Pinpoint the cell where the given text exists, returning its (X, Y) midpoint coordinate. 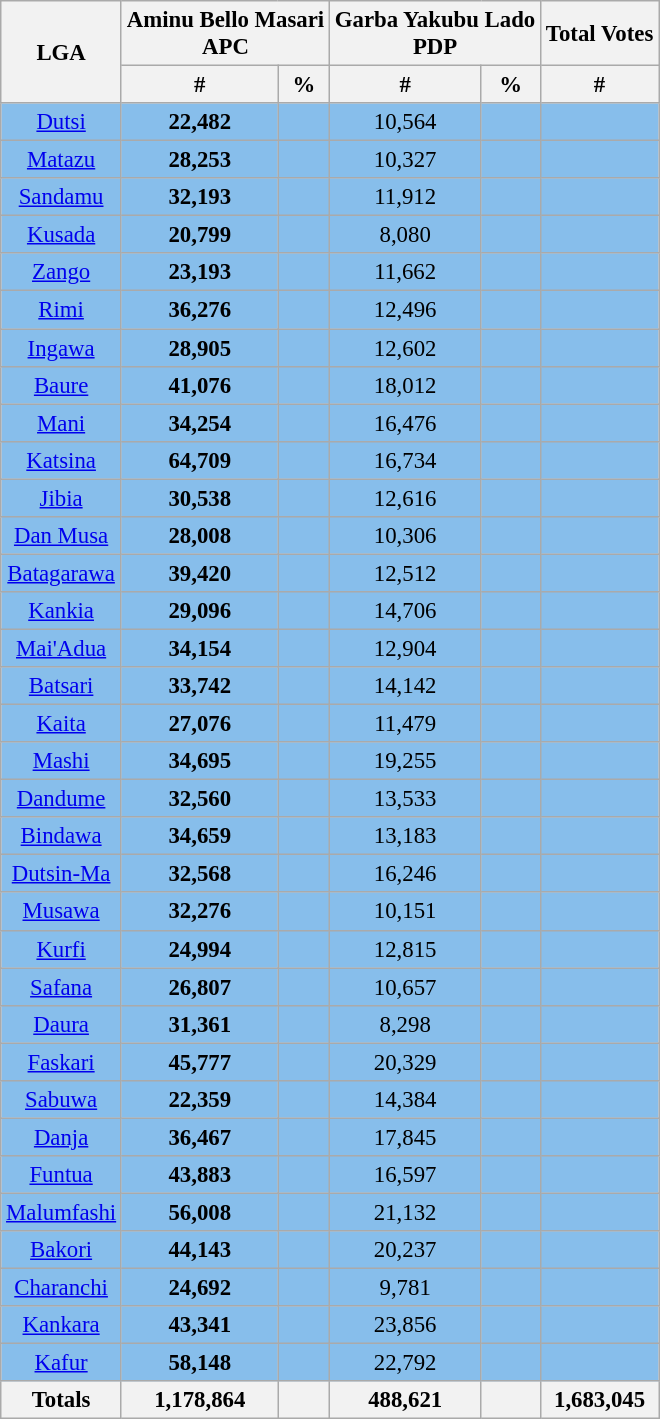
9,781 (404, 1288)
8,298 (404, 1024)
56,008 (200, 1212)
Mani (62, 423)
Kankia (62, 611)
Rimi (62, 310)
Jibia (62, 498)
31,361 (200, 1024)
29,096 (200, 611)
Aminu Bello MasariAPC (225, 34)
Dutsi (62, 122)
43,883 (200, 1175)
1,683,045 (600, 1400)
Kusada (62, 235)
Kurfi (62, 949)
18,012 (404, 385)
11,662 (404, 273)
12,512 (404, 573)
23,856 (404, 1325)
20,329 (404, 1062)
14,384 (404, 1100)
LGA (62, 52)
Mai'Adua (62, 648)
10,564 (404, 122)
488,621 (404, 1400)
32,193 (200, 197)
Bindawa (62, 836)
12,496 (404, 310)
11,479 (404, 724)
Dan Musa (62, 536)
30,538 (200, 498)
34,695 (200, 761)
Kaita (62, 724)
13,183 (404, 836)
21,132 (404, 1212)
10,327 (404, 160)
Katsina (62, 460)
12,602 (404, 348)
26,807 (200, 987)
13,533 (404, 799)
36,276 (200, 310)
16,597 (404, 1175)
33,742 (200, 686)
Bakori (62, 1250)
17,845 (404, 1137)
Garba Yakubu LadoPDP (434, 34)
43,341 (200, 1325)
24,692 (200, 1288)
10,151 (404, 912)
39,420 (200, 573)
Faskari (62, 1062)
36,467 (200, 1137)
Batsari (62, 686)
Danja (62, 1137)
Safana (62, 987)
Musawa (62, 912)
64,709 (200, 460)
24,994 (200, 949)
8,080 (404, 235)
Dandume (62, 799)
16,734 (404, 460)
45,777 (200, 1062)
Ingawa (62, 348)
11,912 (404, 197)
44,143 (200, 1250)
28,253 (200, 160)
Sandamu (62, 197)
34,254 (200, 423)
Dutsin-Ma (62, 874)
Matazu (62, 160)
Malumfashi (62, 1212)
22,359 (200, 1100)
34,659 (200, 836)
14,142 (404, 686)
10,657 (404, 987)
Funtua (62, 1175)
Daura (62, 1024)
Charanchi (62, 1288)
20,237 (404, 1250)
Mashi (62, 761)
Kafur (62, 1363)
23,193 (200, 273)
22,482 (200, 122)
28,905 (200, 348)
16,246 (404, 874)
41,076 (200, 385)
Total Votes (600, 34)
58,148 (200, 1363)
Totals (62, 1400)
10,306 (404, 536)
28,008 (200, 536)
19,255 (404, 761)
12,815 (404, 949)
1,178,864 (200, 1400)
14,706 (404, 611)
20,799 (200, 235)
Kankara (62, 1325)
Zango (62, 273)
32,276 (200, 912)
Baure (62, 385)
12,904 (404, 648)
22,792 (404, 1363)
Sabuwa (62, 1100)
32,560 (200, 799)
27,076 (200, 724)
34,154 (200, 648)
12,616 (404, 498)
Batagarawa (62, 573)
16,476 (404, 423)
32,568 (200, 874)
